Find where the given text appears and provide that cell's center as (x, y) coordinate. 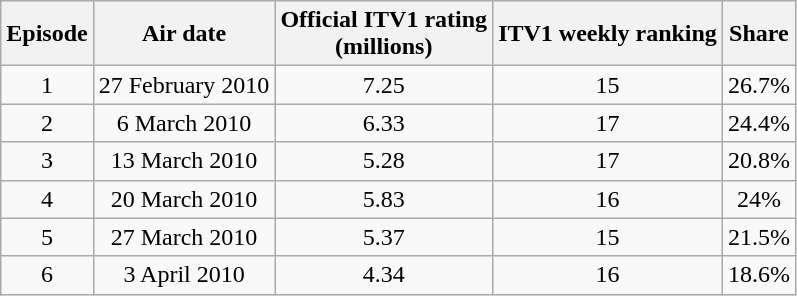
5 (47, 237)
13 March 2010 (184, 161)
6.33 (384, 123)
3 April 2010 (184, 275)
Official ITV1 rating(millions) (384, 34)
21.5% (758, 237)
6 (47, 275)
4.34 (384, 275)
2 (47, 123)
4 (47, 199)
3 (47, 161)
Share (758, 34)
27 February 2010 (184, 85)
Episode (47, 34)
5.37 (384, 237)
ITV1 weekly ranking (608, 34)
26.7% (758, 85)
27 March 2010 (184, 237)
24% (758, 199)
20.8% (758, 161)
6 March 2010 (184, 123)
20 March 2010 (184, 199)
5.28 (384, 161)
24.4% (758, 123)
Air date (184, 34)
7.25 (384, 85)
1 (47, 85)
5.83 (384, 199)
18.6% (758, 275)
